Search for the cell housing the specified text and yield its [x, y] center coordinate. 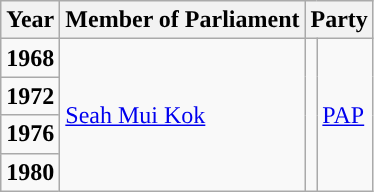
Year [30, 20]
Member of Parliament [182, 20]
1976 [30, 134]
PAP [346, 115]
1980 [30, 172]
1972 [30, 96]
Seah Mui Kok [182, 115]
1968 [30, 58]
Party [339, 20]
